Capture the cell that displays the provided text and extract its (X, Y) central coordinate. 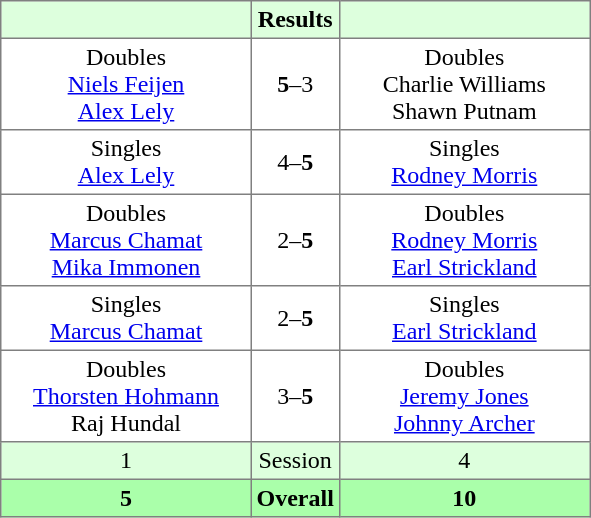
DoublesThorsten HohmannRaj Hundal (126, 396)
5–3 (295, 84)
SinglesEarl Strickland (464, 318)
SinglesAlex Lely (126, 162)
DoublesMarcus ChamatMika Immonen (126, 240)
4 (464, 461)
DoublesJeremy JonesJohnny Archer (464, 396)
Results (295, 20)
Session (295, 461)
1 (126, 461)
DoublesRodney MorrisEarl Strickland (464, 240)
5 (126, 498)
Overall (295, 498)
DoublesCharlie WilliamsShawn Putnam (464, 84)
SinglesRodney Morris (464, 162)
DoublesNiels FeijenAlex Lely (126, 84)
10 (464, 498)
SinglesMarcus Chamat (126, 318)
3–5 (295, 396)
4–5 (295, 162)
